Capture the cell that displays the provided text and extract its (X, Y) central coordinate. 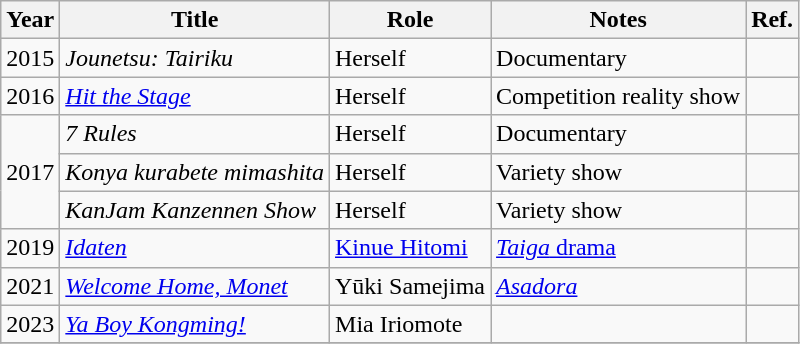
2015 (30, 58)
Title (195, 20)
Competition reality show (618, 96)
Asadora (618, 286)
KanJam Kanzennen Show (195, 210)
Mia Iriomote (410, 324)
2019 (30, 248)
Notes (618, 20)
2023 (30, 324)
Year (30, 20)
Ref. (772, 20)
Konya kurabete mimashita (195, 172)
2017 (30, 172)
Kinue Hitomi (410, 248)
Idaten (195, 248)
2016 (30, 96)
Yūki Samejima (410, 286)
2021 (30, 286)
Taiga drama (618, 248)
Hit the Stage (195, 96)
Welcome Home, Monet (195, 286)
Role (410, 20)
7 Rules (195, 134)
Ya Boy Kongming! (195, 324)
Jounetsu: Tairiku (195, 58)
